Search for the cell housing the specified text and yield its (x, y) center coordinate. 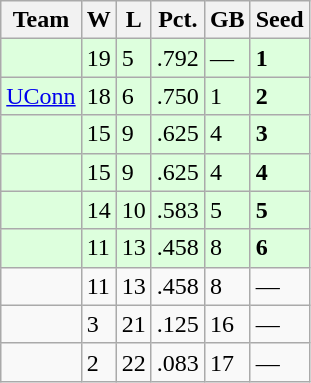
.125 (178, 324)
Seed (280, 20)
L (134, 20)
14 (98, 210)
22 (134, 362)
16 (227, 324)
.083 (178, 362)
Team (41, 20)
GB (227, 20)
.792 (178, 58)
17 (227, 362)
UConn (41, 96)
.750 (178, 96)
.583 (178, 210)
21 (134, 324)
19 (98, 58)
10 (134, 210)
18 (98, 96)
Pct. (178, 20)
W (98, 20)
